Search for the cell housing the specified text and yield its [x, y] center coordinate. 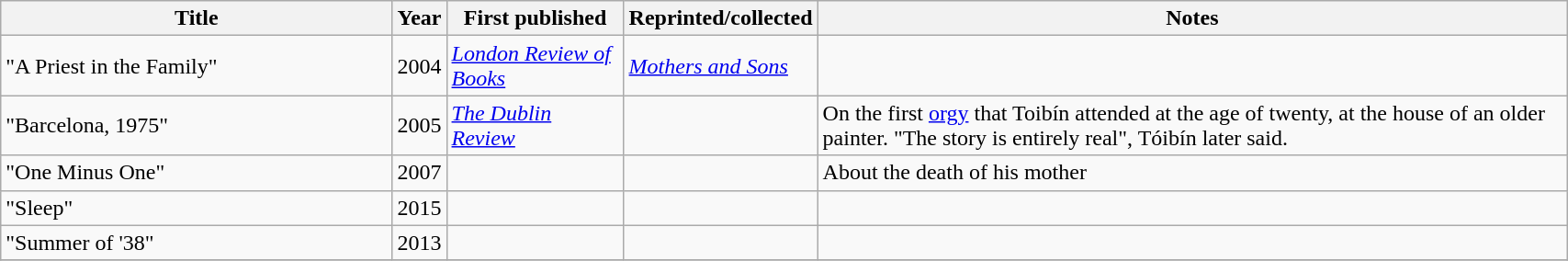
About the death of his mother [1192, 173]
First published [535, 18]
2004 [419, 66]
2007 [419, 173]
London Review of Books [535, 66]
Reprinted/collected [720, 18]
Mothers and Sons [720, 66]
"Sleep" [197, 208]
Notes [1192, 18]
2015 [419, 208]
"A Priest in the Family" [197, 66]
2013 [419, 243]
The Dublin Review [535, 125]
"One Minus One" [197, 173]
2005 [419, 125]
On the first orgy that Toibín attended at the age of twenty, at the house of an older painter. "The story is entirely real", Tóibín later said. [1192, 125]
Year [419, 18]
"Summer of '38" [197, 243]
"Barcelona, 1975" [197, 125]
Title [197, 18]
